Identify which cell holds the provided text, then report its (x, y) central coordinate. 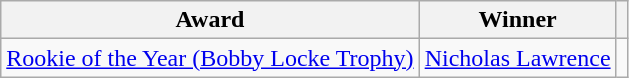
Award (210, 20)
Rookie of the Year (Bobby Locke Trophy) (210, 58)
Nicholas Lawrence (518, 58)
Winner (518, 20)
